Find where the given text appears and provide that cell's center as [X, Y] coordinate. 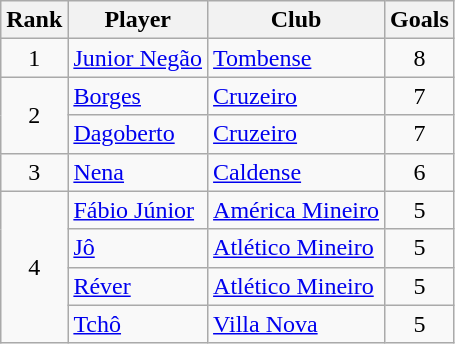
2 [34, 115]
Player [138, 20]
Dagoberto [138, 134]
Caldense [296, 172]
4 [34, 267]
3 [34, 172]
Club [296, 20]
Junior Negão [138, 58]
Tchô [138, 324]
América Mineiro [296, 210]
8 [420, 58]
Goals [420, 20]
Tombense [296, 58]
Réver [138, 286]
Jô [138, 248]
Borges [138, 96]
Rank [34, 20]
Nena [138, 172]
1 [34, 58]
Villa Nova [296, 324]
6 [420, 172]
Fábio Júnior [138, 210]
